Search for the cell housing the specified text and yield its (x, y) center coordinate. 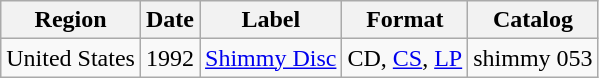
Catalog (533, 20)
United States (71, 58)
Shimmy Disc (271, 58)
CD, CS, LP (405, 58)
Label (271, 20)
shimmy 053 (533, 58)
Format (405, 20)
Region (71, 20)
1992 (170, 58)
Date (170, 20)
